Locate the cell with the specified text and output its (X, Y) center coordinate. 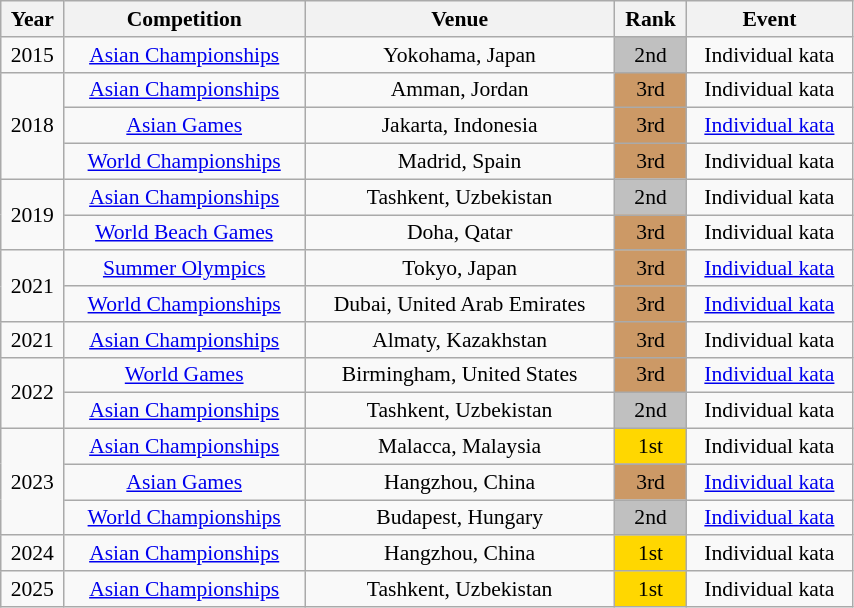
Almaty, Kazakhstan (460, 340)
2018 (32, 126)
Year (32, 19)
2019 (32, 214)
2015 (32, 55)
2025 (32, 589)
2023 (32, 482)
Dubai, United Arab Emirates (460, 304)
Amman, Jordan (460, 90)
2024 (32, 554)
Summer Olympics (184, 269)
Jakarta, Indonesia (460, 126)
Doha, Qatar (460, 233)
Event (769, 19)
Competition (184, 19)
Yokohama, Japan (460, 55)
Tokyo, Japan (460, 269)
World Beach Games (184, 233)
2022 (32, 392)
Madrid, Spain (460, 162)
World Games (184, 375)
Venue (460, 19)
Budapest, Hungary (460, 518)
Malacca, Malaysia (460, 447)
Rank (651, 19)
Birmingham, United States (460, 375)
